Determine the (x, y) coordinate at the center of the cell enclosing the given text.  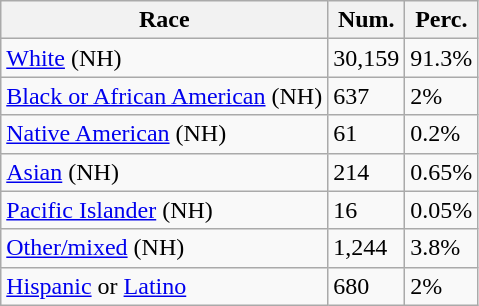
61 (366, 134)
Race (164, 20)
White (NH) (164, 58)
Pacific Islander (NH) (164, 210)
680 (366, 286)
637 (366, 96)
91.3% (442, 58)
Num. (366, 20)
Asian (NH) (164, 172)
Black or African American (NH) (164, 96)
1,244 (366, 248)
Hispanic or Latino (164, 286)
0.05% (442, 210)
30,159 (366, 58)
Native American (NH) (164, 134)
0.65% (442, 172)
214 (366, 172)
0.2% (442, 134)
3.8% (442, 248)
Perc. (442, 20)
Other/mixed (NH) (164, 248)
16 (366, 210)
